For the text-containing cell, return its midpoint in (x, y) coordinate format. 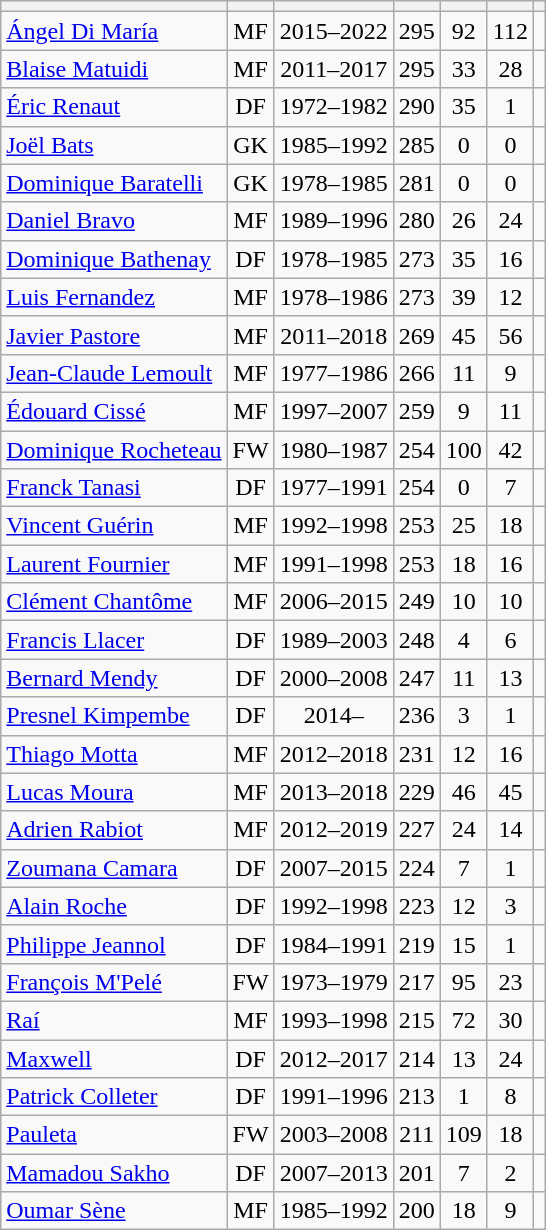
2000–2008 (334, 678)
112 (510, 31)
1991–1996 (334, 1097)
1972–1982 (334, 107)
Javier Pastore (114, 335)
1977–1991 (334, 488)
214 (416, 1059)
39 (464, 297)
72 (464, 1020)
2012–2019 (334, 830)
95 (464, 982)
Clément Chantôme (114, 602)
Dominique Bathenay (114, 259)
2006–2015 (334, 602)
8 (510, 1097)
1973–1979 (334, 982)
Francis Llacer (114, 640)
Éric Renaut (114, 107)
2015–2022 (334, 31)
213 (416, 1097)
Dominique Rocheteau (114, 449)
Patrick Colleter (114, 1097)
211 (416, 1135)
1978–1986 (334, 297)
25 (464, 526)
Dominique Baratelli (114, 183)
1980–1987 (334, 449)
23 (510, 982)
Philippe Jeannol (114, 944)
2003–2008 (334, 1135)
231 (416, 754)
Joël Bats (114, 145)
2012–2018 (334, 754)
1977–1986 (334, 373)
100 (464, 449)
285 (416, 145)
236 (416, 716)
33 (464, 69)
201 (416, 1173)
Presnel Kimpembe (114, 716)
Bernard Mendy (114, 678)
26 (464, 221)
215 (416, 1020)
109 (464, 1135)
2011–2017 (334, 69)
2013–2018 (334, 792)
6 (510, 640)
Ángel Di María (114, 31)
Lucas Moura (114, 792)
Jean-Claude Lemoult (114, 373)
28 (510, 69)
2012–2017 (334, 1059)
Luis Fernandez (114, 297)
Adrien Rabiot (114, 830)
269 (416, 335)
Mamadou Sakho (114, 1173)
1984–1991 (334, 944)
2007–2013 (334, 1173)
1991–1998 (334, 564)
1993–1998 (334, 1020)
Franck Tanasi (114, 488)
Pauleta (114, 1135)
François M'Pelé (114, 982)
281 (416, 183)
2 (510, 1173)
Alain Roche (114, 906)
223 (416, 906)
15 (464, 944)
280 (416, 221)
227 (416, 830)
217 (416, 982)
Blaise Matuidi (114, 69)
Édouard Cissé (114, 411)
249 (416, 602)
4 (464, 640)
248 (416, 640)
Maxwell (114, 1059)
2007–2015 (334, 868)
200 (416, 1211)
Daniel Bravo (114, 221)
2011–2018 (334, 335)
290 (416, 107)
266 (416, 373)
56 (510, 335)
224 (416, 868)
Oumar Sène (114, 1211)
Thiago Motta (114, 754)
30 (510, 1020)
1989–2003 (334, 640)
42 (510, 449)
46 (464, 792)
1997–2007 (334, 411)
92 (464, 31)
2014– (334, 716)
Laurent Fournier (114, 564)
Zoumana Camara (114, 868)
14 (510, 830)
229 (416, 792)
219 (416, 944)
259 (416, 411)
247 (416, 678)
Vincent Guérin (114, 526)
Raí (114, 1020)
1989–1996 (334, 221)
